Capture the cell that displays the provided text and extract its (X, Y) central coordinate. 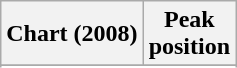
Chart (2008) (72, 34)
Peak position (189, 34)
